Provide the (x, y) coordinate of the cell's center where the given text is located.  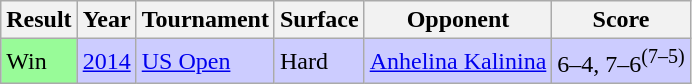
Score (621, 20)
Win (39, 62)
Tournament (205, 20)
Year (106, 20)
Hard (319, 62)
6–4, 7–6(7–5) (621, 62)
Result (39, 20)
Surface (319, 20)
US Open (205, 62)
2014 (106, 62)
Anhelina Kalinina (458, 62)
Opponent (458, 20)
